Search for the cell housing the specified text and yield its (X, Y) center coordinate. 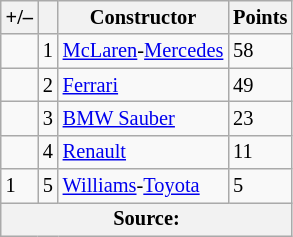
11 (260, 152)
Points (260, 17)
Constructor (143, 17)
+/– (20, 17)
Source: (147, 219)
4 (48, 152)
BMW Sauber (143, 118)
Williams-Toyota (143, 186)
49 (260, 85)
Renault (143, 152)
58 (260, 51)
2 (48, 85)
23 (260, 118)
McLaren-Mercedes (143, 51)
3 (48, 118)
Ferrari (143, 85)
